Pinpoint the cell where the given text exists, returning its (X, Y) midpoint coordinate. 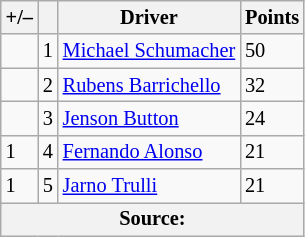
Michael Schumacher (149, 51)
4 (48, 152)
32 (272, 85)
Jenson Button (149, 118)
2 (48, 85)
5 (48, 186)
50 (272, 51)
Fernando Alonso (149, 152)
+/– (20, 17)
Points (272, 17)
Jarno Trulli (149, 186)
24 (272, 118)
Source: (152, 219)
3 (48, 118)
Driver (149, 17)
Rubens Barrichello (149, 85)
